Output the (x, y) coordinate of the center of the cell containing the given text.  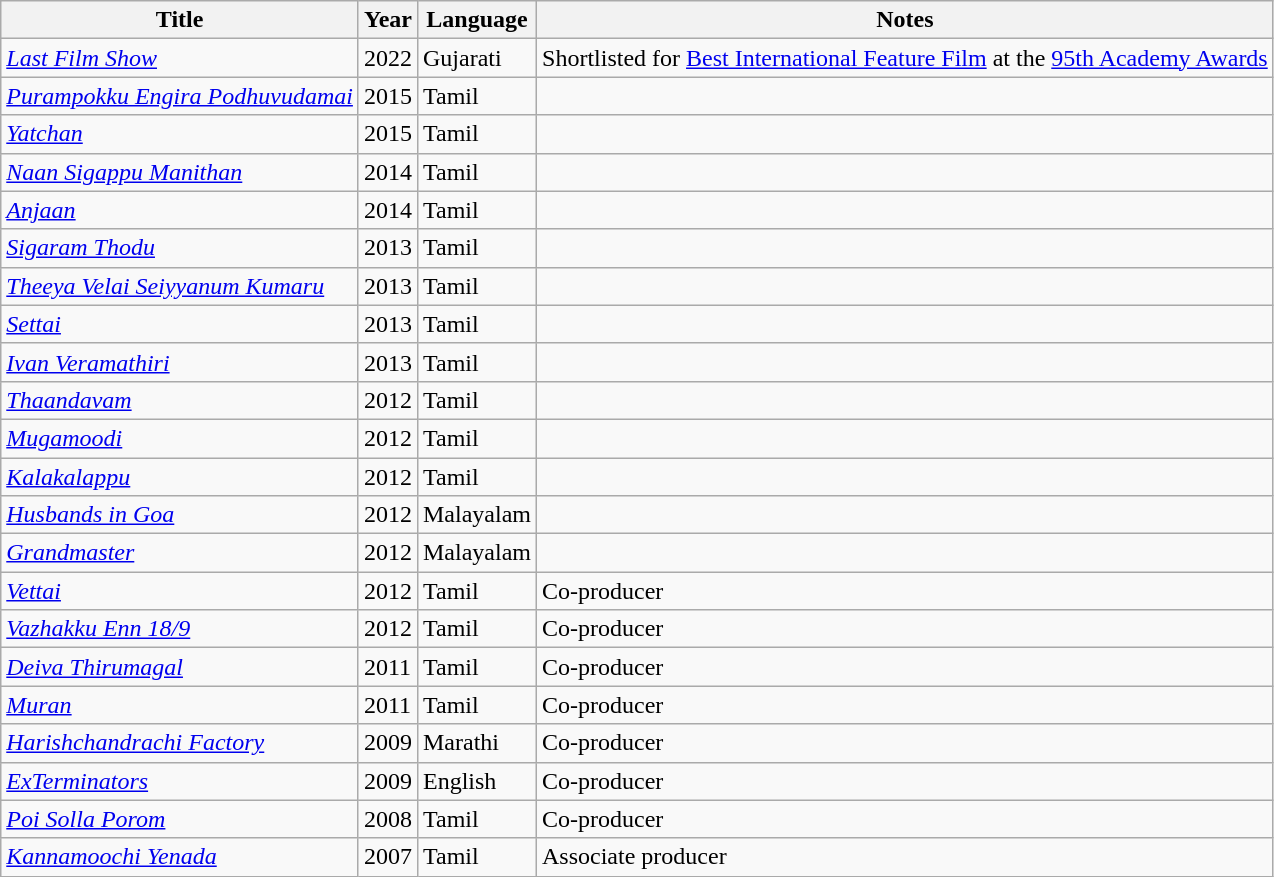
Title (180, 20)
Gujarati (476, 58)
Yatchan (180, 134)
Sigaram Thodu (180, 248)
Purampokku Engira Podhuvudamai (180, 96)
Shortlisted for Best International Feature Film at the 95th Academy Awards (906, 58)
Deiva Thirumagal (180, 667)
Kannamoochi Yenada (180, 857)
Harishchandrachi Factory (180, 743)
Vettai (180, 591)
Anjaan (180, 210)
Grandmaster (180, 553)
Theeya Velai Seiyyanum Kumaru (180, 286)
Ivan Veramathiri (180, 362)
English (476, 781)
Marathi (476, 743)
Kalakalappu (180, 477)
Settai (180, 324)
Poi Solla Porom (180, 819)
2007 (388, 857)
Notes (906, 20)
2008 (388, 819)
Year (388, 20)
Muran (180, 705)
Last Film Show (180, 58)
Associate producer (906, 857)
2022 (388, 58)
Thaandavam (180, 400)
Language (476, 20)
Mugamoodi (180, 438)
Husbands in Goa (180, 515)
ExTerminators (180, 781)
Vazhakku Enn 18/9 (180, 629)
Naan Sigappu Manithan (180, 172)
